Determine the [X, Y] coordinate at the center of the cell enclosing the given text.  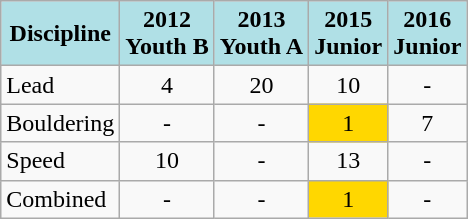
Bouldering [60, 123]
2015Junior [348, 34]
4 [167, 85]
2013Youth A [261, 34]
7 [428, 123]
2012Youth B [167, 34]
Speed [60, 161]
Combined [60, 199]
Discipline [60, 34]
20 [261, 85]
2016Junior [428, 34]
Lead [60, 85]
13 [348, 161]
